Find where the given text appears and provide that cell's center as [x, y] coordinate. 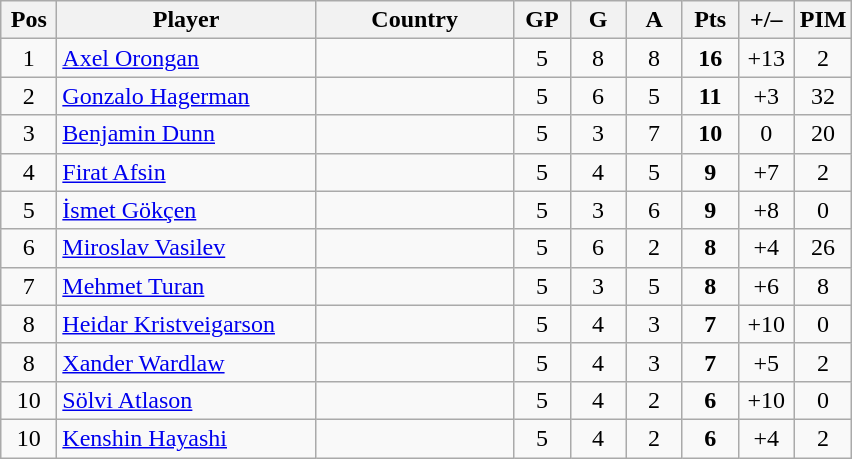
26 [823, 248]
Benjamin Dunn [186, 134]
Miroslav Vasilev [186, 248]
+8 [766, 210]
32 [823, 96]
Pos [29, 20]
Sölvi Atlason [186, 400]
Kenshin Hayashi [186, 438]
+5 [766, 362]
+3 [766, 96]
16 [710, 58]
11 [710, 96]
A [654, 20]
Pts [710, 20]
20 [823, 134]
1 [29, 58]
Firat Afsin [186, 172]
Mehmet Turan [186, 286]
Player [186, 20]
+13 [766, 58]
Country [414, 20]
Gonzalo Hagerman [186, 96]
+6 [766, 286]
Xander Wardlaw [186, 362]
GP [542, 20]
İsmet Gökçen [186, 210]
G [598, 20]
PIM [823, 20]
Heidar Kristveigarson [186, 324]
Axel Orongan [186, 58]
+/– [766, 20]
+7 [766, 172]
